Find where the given text appears and provide that cell's center as (X, Y) coordinate. 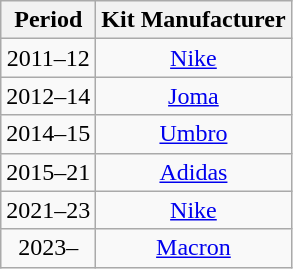
Umbro (194, 134)
2011–12 (48, 58)
Joma (194, 96)
Adidas (194, 172)
Macron (194, 248)
2012–14 (48, 96)
2015–21 (48, 172)
Kit Manufacturer (194, 20)
2014–15 (48, 134)
Period (48, 20)
2023– (48, 248)
2021–23 (48, 210)
